Return the (X, Y) coordinate for the center point of the cell that contains the specified text.  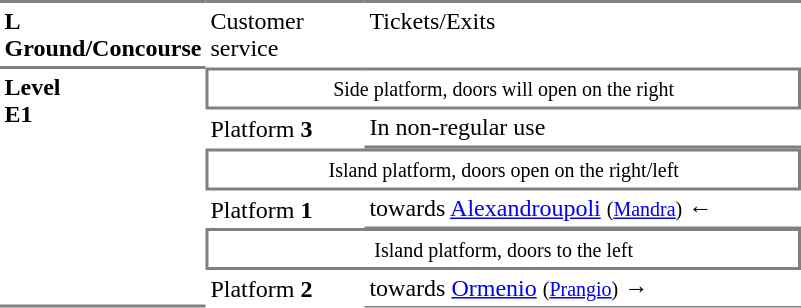
Customer service (286, 34)
towards Ormenio (Prangio) → (583, 289)
Platform 1 (286, 209)
In non-regular use (583, 130)
Platform 2 (286, 289)
Platform 3 (286, 130)
LGround/Concourse (103, 34)
towards Alexandroupoli (Mandra) ← (583, 209)
Tickets/Exits (583, 34)
LevelΕ1 (103, 188)
